Capture the cell that displays the provided text and extract its [x, y] central coordinate. 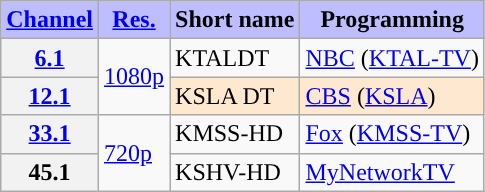
Programming [392, 20]
KSLA DT [235, 96]
1080p [134, 77]
KTALDT [235, 58]
CBS (KSLA) [392, 96]
Channel [50, 20]
12.1 [50, 96]
KMSS-HD [235, 134]
KSHV-HD [235, 172]
Short name [235, 20]
Fox (KMSS-TV) [392, 134]
NBC (KTAL-TV) [392, 58]
6.1 [50, 58]
Res. [134, 20]
720p [134, 153]
45.1 [50, 172]
MyNetworkTV [392, 172]
33.1 [50, 134]
